Identify which cell holds the provided text, then report its [x, y] central coordinate. 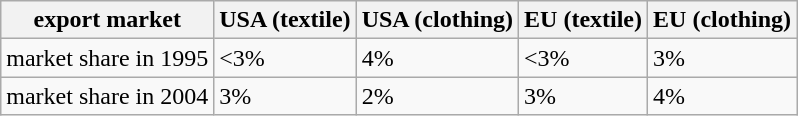
market share in 2004 [108, 96]
USA (clothing) [437, 20]
export market [108, 20]
USA (textile) [285, 20]
EU (clothing) [722, 20]
EU (textile) [584, 20]
market share in 1995 [108, 58]
2% [437, 96]
